Locate the cell with the specified text and output its [X, Y] center coordinate. 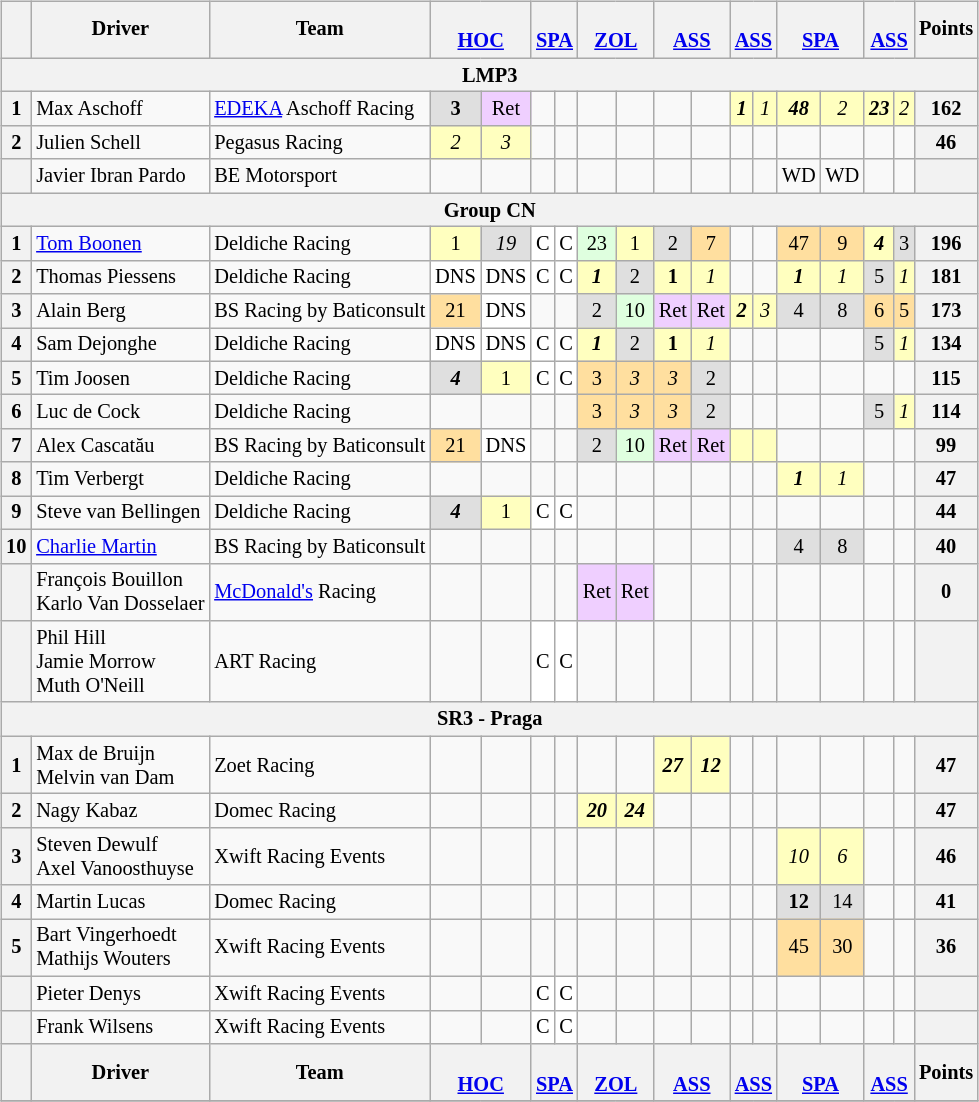
99 [946, 446]
27 [673, 765]
François Bouillon Karlo Van Dosselaer [120, 592]
Zoet Racing [320, 765]
Frank Wilsens [120, 1027]
Tim Joosen [120, 378]
115 [946, 378]
Luc de Cock [120, 412]
44 [946, 513]
20 [597, 811]
Nagy Kabaz [120, 811]
Tom Boonen [120, 244]
Steven Dewulf Axel Vanoosthuyse [120, 856]
Bart Vingerhoedt Mathijs Wouters [120, 948]
ART Racing [320, 662]
14 [843, 902]
Thomas Piessens [120, 277]
181 [946, 277]
Martin Lucas [120, 902]
40 [946, 546]
EDEKA Aschoff Racing [320, 109]
Alain Berg [120, 311]
McDonald's Racing [320, 592]
48 [799, 109]
45 [799, 948]
196 [946, 244]
Pegasus Racing [320, 143]
134 [946, 345]
Javier Ibran Pardo [120, 176]
30 [843, 948]
24 [635, 811]
BE Motorsport [320, 176]
162 [946, 109]
Alex Cascatău [120, 446]
114 [946, 412]
Phil Hill Jamie Morrow Muth O'Neill [120, 662]
Max Aschoff [120, 109]
Tim Verbergt [120, 479]
Steve van Bellingen [120, 513]
LMP3 [490, 75]
Sam Dejonghe [120, 345]
19 [506, 244]
Charlie Martin [120, 546]
Group CN [490, 210]
Julien Schell [120, 143]
Max de Bruijn Melvin van Dam [120, 765]
Pieter Denys [120, 993]
36 [946, 948]
173 [946, 311]
0 [946, 592]
SR3 - Praga [490, 719]
41 [946, 902]
